Identify which cell holds the provided text, then report its (X, Y) central coordinate. 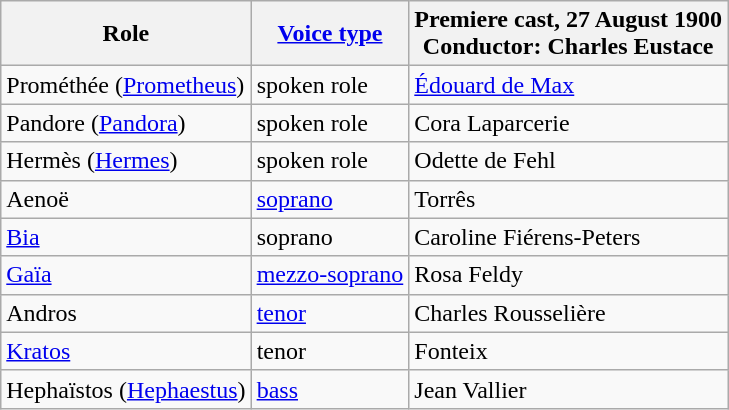
Aenoë (126, 199)
Gaïa (126, 275)
Cora Laparcerie (568, 123)
mezzo-soprano (330, 275)
Jean Vallier (568, 389)
Hermès (Hermes) (126, 161)
Rosa Feldy (568, 275)
bass (330, 389)
Torrês (568, 199)
Andros (126, 313)
Prométhée (Prometheus) (126, 85)
Charles Rousselière (568, 313)
Édouard de Max (568, 85)
Role (126, 34)
Voice type (330, 34)
Hephaïstos (Hephaestus) (126, 389)
Odette de Fehl (568, 161)
Bia (126, 237)
Premiere cast, 27 August 1900Conductor: Charles Eustace (568, 34)
Caroline Fiérens-Peters (568, 237)
Fonteix (568, 351)
Pandore (Pandora) (126, 123)
Kratos (126, 351)
